Return (x, y) of the center of cell containing provided text 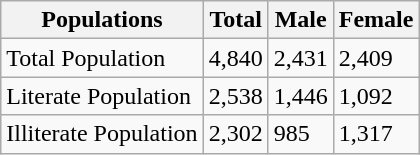
2,538 (236, 96)
2,431 (300, 58)
1,317 (376, 134)
Populations (102, 20)
2,409 (376, 58)
Total (236, 20)
4,840 (236, 58)
2,302 (236, 134)
Total Population (102, 58)
1,092 (376, 96)
Illiterate Population (102, 134)
Literate Population (102, 96)
985 (300, 134)
Male (300, 20)
Female (376, 20)
1,446 (300, 96)
